Capture the cell that displays the provided text and extract its [X, Y] central coordinate. 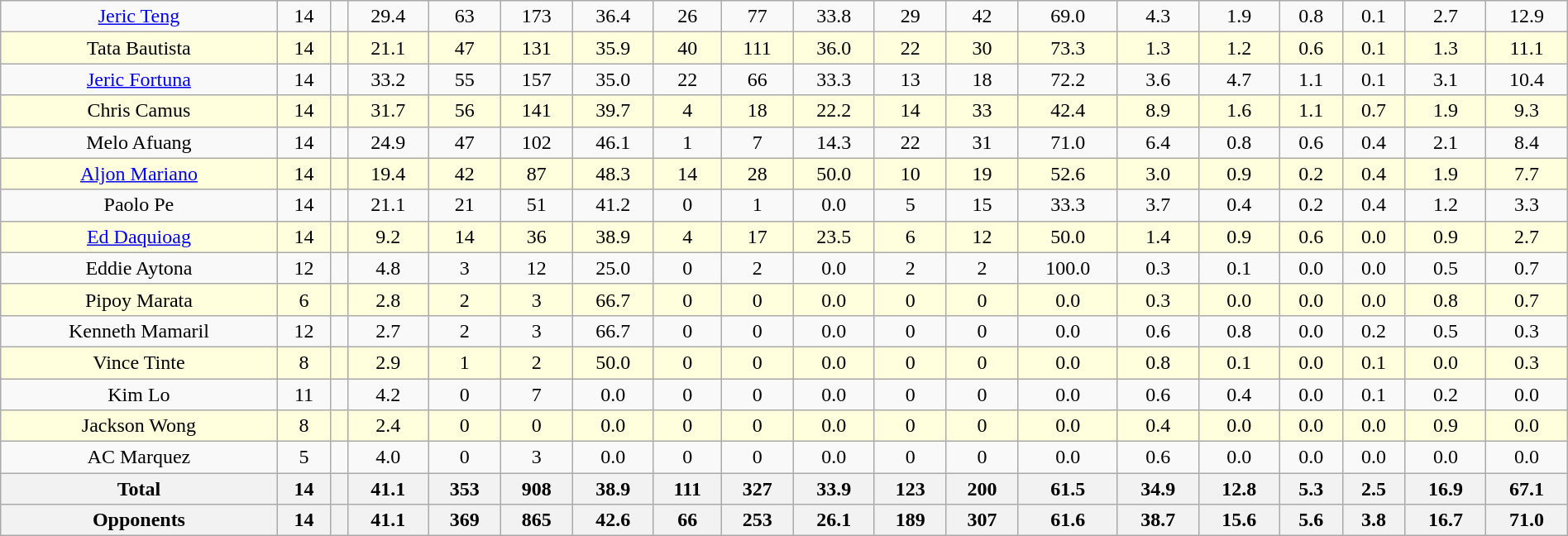
42.6 [613, 520]
5.6 [1311, 520]
Aljon Mariano [139, 174]
36.0 [834, 48]
51 [536, 205]
1.4 [1158, 237]
Total [139, 489]
173 [536, 17]
2.1 [1446, 142]
1.6 [1239, 111]
100.0 [1068, 268]
3.1 [1446, 79]
Jackson Wong [139, 426]
327 [758, 489]
369 [465, 520]
29.4 [388, 17]
10.4 [1527, 79]
19.4 [388, 174]
9.2 [388, 237]
36.4 [613, 17]
31 [982, 142]
5.3 [1311, 489]
77 [758, 17]
Tata Bautista [139, 48]
40 [687, 48]
8.4 [1527, 142]
2.4 [388, 426]
16.9 [1446, 489]
67.1 [1527, 489]
157 [536, 79]
3.8 [1374, 520]
26.1 [834, 520]
39.7 [613, 111]
6.4 [1158, 142]
2.8 [388, 299]
73.3 [1068, 48]
102 [536, 142]
Jeric Fortuna [139, 79]
55 [465, 79]
42.4 [1068, 111]
200 [982, 489]
61.5 [1068, 489]
Chris Camus [139, 111]
253 [758, 520]
Eddie Aytona [139, 268]
36 [536, 237]
87 [536, 174]
865 [536, 520]
34.9 [1158, 489]
24.9 [388, 142]
31.7 [388, 111]
4.0 [388, 457]
4.2 [388, 395]
28 [758, 174]
25.0 [613, 268]
8.9 [1158, 111]
21 [465, 205]
3.6 [1158, 79]
4.7 [1239, 79]
7.7 [1527, 174]
10 [910, 174]
35.0 [613, 79]
69.0 [1068, 17]
123 [910, 489]
35.9 [613, 48]
AC Marquez [139, 457]
4.3 [1158, 17]
Vince Tinte [139, 362]
15.6 [1239, 520]
13 [910, 79]
2.9 [388, 362]
33.8 [834, 17]
11 [304, 395]
23.5 [834, 237]
30 [982, 48]
12.8 [1239, 489]
12.9 [1527, 17]
4.8 [388, 268]
19 [982, 174]
Opponents [139, 520]
72.2 [1068, 79]
22.2 [834, 111]
9.3 [1527, 111]
46.1 [613, 142]
189 [910, 520]
Kenneth Mamaril [139, 331]
48.3 [613, 174]
61.6 [1068, 520]
307 [982, 520]
Kim Lo [139, 395]
38.7 [1158, 520]
17 [758, 237]
Pipoy Marata [139, 299]
56 [465, 111]
3.7 [1158, 205]
Ed Daquioag [139, 237]
16.7 [1446, 520]
141 [536, 111]
Jeric Teng [139, 17]
15 [982, 205]
131 [536, 48]
Melo Afuang [139, 142]
33 [982, 111]
41.2 [613, 205]
33.2 [388, 79]
Paolo Pe [139, 205]
33.9 [834, 489]
11.1 [1527, 48]
63 [465, 17]
2.5 [1374, 489]
29 [910, 17]
3.0 [1158, 174]
14.3 [834, 142]
353 [465, 489]
3.3 [1527, 205]
52.6 [1068, 174]
26 [687, 17]
908 [536, 489]
